Locate the cell with the specified text and output its [X, Y] center coordinate. 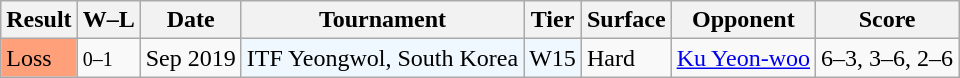
0–1 [108, 58]
W15 [553, 58]
Loss [39, 58]
ITF Yeongwol, South Korea [382, 58]
Opponent [743, 20]
Score [888, 20]
Surface [626, 20]
6–3, 3–6, 2–6 [888, 58]
Hard [626, 58]
W–L [108, 20]
Result [39, 20]
Tournament [382, 20]
Ku Yeon-woo [743, 58]
Tier [553, 20]
Date [190, 20]
Sep 2019 [190, 58]
